Search for the cell housing the specified text and yield its [X, Y] center coordinate. 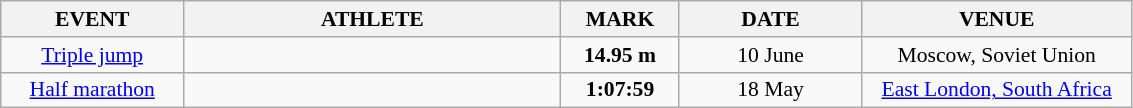
VENUE [996, 19]
Moscow, Soviet Union [996, 55]
18 May [770, 90]
1:07:59 [620, 90]
DATE [770, 19]
Half marathon [92, 90]
EVENT [92, 19]
10 June [770, 55]
Triple jump [92, 55]
MARK [620, 19]
ATHLETE [372, 19]
East London, South Africa [996, 90]
14.95 m [620, 55]
